Find where the given text appears and provide that cell's center as (x, y) coordinate. 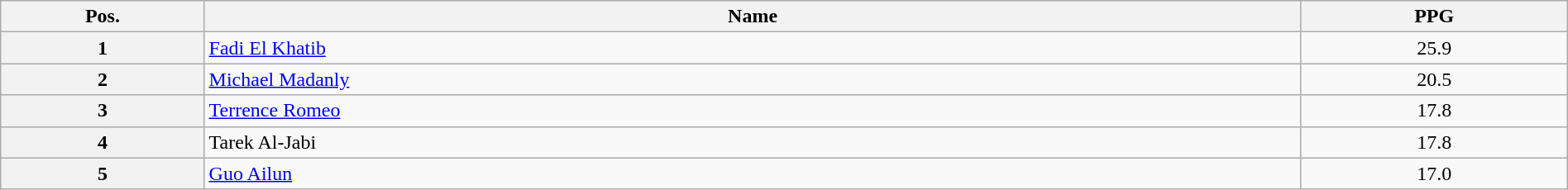
20.5 (1434, 79)
Fadi El Khatib (753, 48)
Michael Madanly (753, 79)
5 (103, 173)
Pos. (103, 17)
17.0 (1434, 173)
2 (103, 79)
3 (103, 111)
Tarek Al-Jabi (753, 142)
Guo Ailun (753, 173)
Name (753, 17)
PPG (1434, 17)
1 (103, 48)
Terrence Romeo (753, 111)
25.9 (1434, 48)
4 (103, 142)
